Determine the [x, y] coordinate at the center of the cell enclosing the given text.  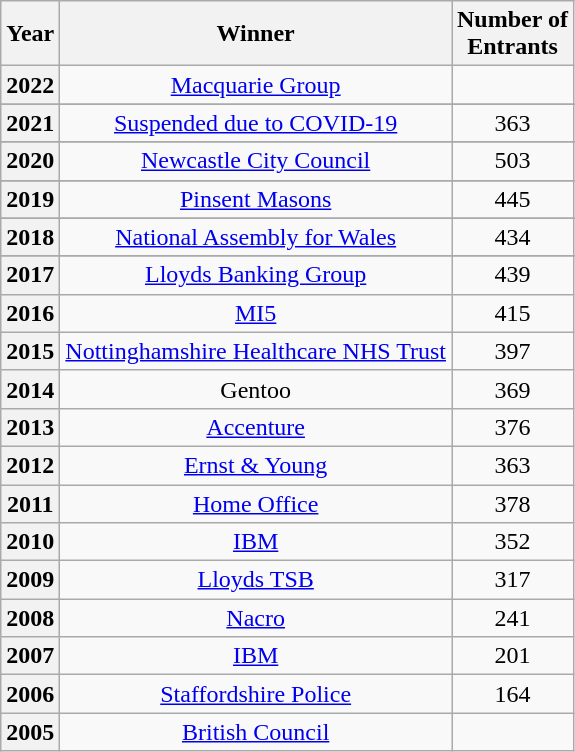
415 [513, 313]
369 [513, 389]
Suspended due to COVID-19 [256, 123]
2020 [30, 161]
2014 [30, 389]
Lloyds Banking Group [256, 275]
2022 [30, 85]
2018 [30, 237]
434 [513, 237]
Gentoo [256, 389]
352 [513, 542]
2009 [30, 580]
2007 [30, 656]
Newcastle City Council [256, 161]
Pinsent Masons [256, 199]
Lloyds TSB [256, 580]
241 [513, 618]
2013 [30, 427]
Ernst & Young [256, 465]
2011 [30, 503]
MI5 [256, 313]
376 [513, 427]
Staffordshire Police [256, 694]
397 [513, 351]
Year [30, 34]
317 [513, 580]
National Assembly for Wales [256, 237]
2008 [30, 618]
Macquarie Group [256, 85]
Home Office [256, 503]
2015 [30, 351]
Nottinghamshire Healthcare NHS Trust [256, 351]
Nacro [256, 618]
2012 [30, 465]
378 [513, 503]
Number ofEntrants [513, 34]
Winner [256, 34]
2016 [30, 313]
2005 [30, 732]
2021 [30, 123]
164 [513, 694]
British Council [256, 732]
445 [513, 199]
439 [513, 275]
2019 [30, 199]
2017 [30, 275]
Accenture [256, 427]
201 [513, 656]
2010 [30, 542]
2006 [30, 694]
503 [513, 161]
